Determine the [X, Y] coordinate at the center of the cell enclosing the given text.  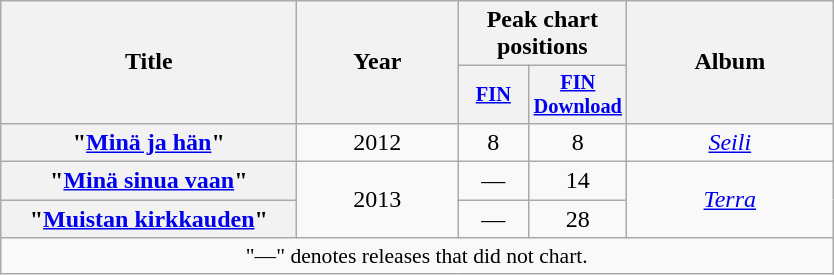
Title [149, 62]
"Muistan kirkkauden" [149, 219]
"—" denotes releases that did not chart. [417, 256]
Seili [730, 142]
2012 [378, 142]
Peak chart positions [542, 34]
FIN [494, 95]
28 [578, 219]
"Minä sinua vaan" [149, 181]
14 [578, 181]
FINDownload [578, 95]
Terra [730, 200]
Year [378, 62]
Album [730, 62]
2013 [378, 200]
"Minä ja hän" [149, 142]
